Search for the cell housing the specified text and yield its (X, Y) center coordinate. 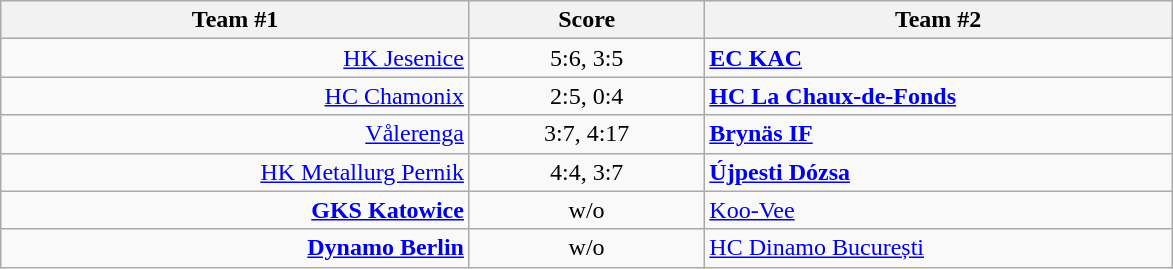
HC La Chaux-de-Fonds (938, 96)
Score (586, 20)
4:4, 3:7 (586, 172)
GKS Katowice (236, 210)
Brynäs IF (938, 134)
HC Chamonix (236, 96)
2:5, 0:4 (586, 96)
HC Dinamo București (938, 248)
Dynamo Berlin (236, 248)
EC KAC (938, 58)
HK Metallurg Pernik (236, 172)
Team #1 (236, 20)
Koo-Vee (938, 210)
Újpesti Dózsa (938, 172)
5:6, 3:5 (586, 58)
Team #2 (938, 20)
3:7, 4:17 (586, 134)
Vålerenga (236, 134)
HK Jesenice (236, 58)
